Detect which cell encompasses the target text, then output its (X, Y) center coordinate. 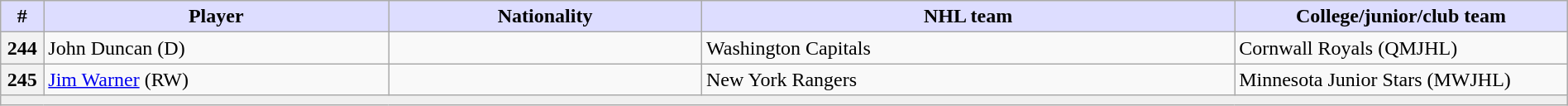
Player (217, 17)
Washington Capitals (968, 48)
# (22, 17)
244 (22, 48)
New York Rangers (968, 79)
Cornwall Royals (QMJHL) (1401, 48)
245 (22, 79)
NHL team (968, 17)
Minnesota Junior Stars (MWJHL) (1401, 79)
Nationality (546, 17)
College/junior/club team (1401, 17)
Jim Warner (RW) (217, 79)
John Duncan (D) (217, 48)
